Detect which cell encompasses the target text, then output its (X, Y) center coordinate. 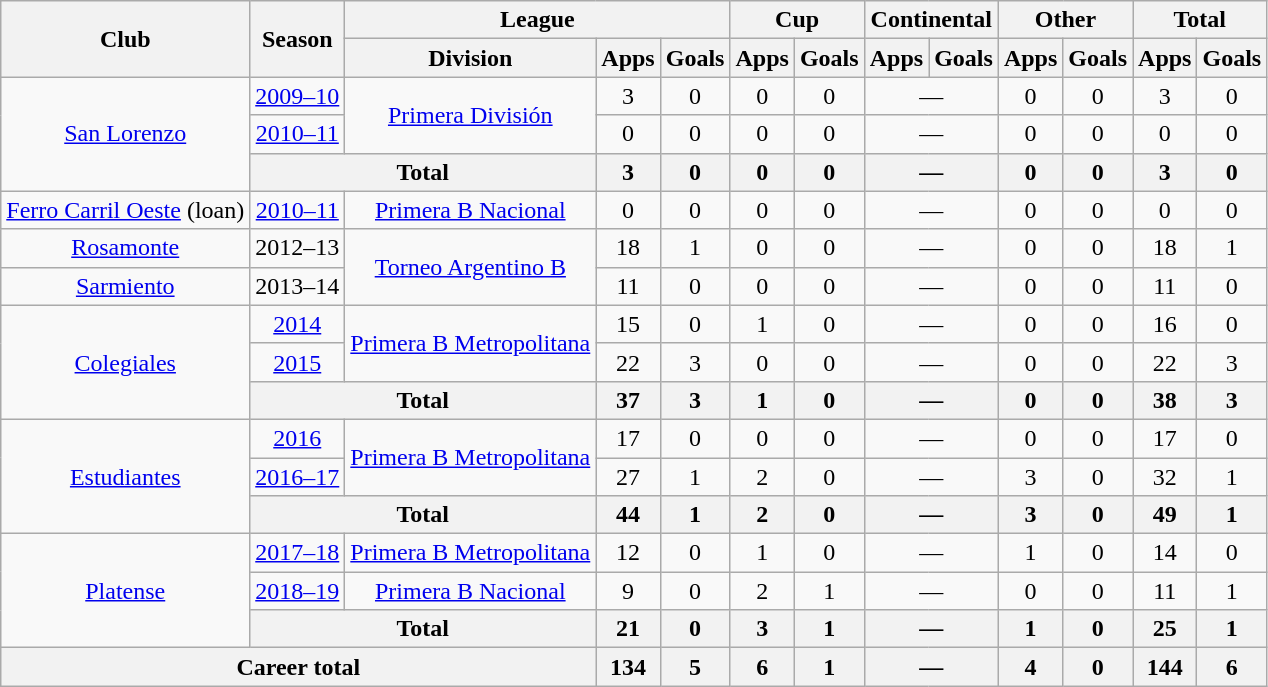
15 (628, 324)
Other (1065, 20)
Estudiantes (126, 476)
League (538, 20)
Division (470, 58)
32 (1165, 477)
Rosamonte (126, 248)
49 (1165, 515)
2016 (298, 438)
2009–10 (298, 96)
2012–13 (298, 248)
Cup (797, 20)
2015 (298, 362)
16 (1165, 324)
Season (298, 39)
Primera División (470, 115)
144 (1165, 667)
14 (1165, 553)
25 (1165, 629)
2017–18 (298, 553)
Club (126, 39)
37 (628, 400)
21 (628, 629)
4 (1030, 667)
2014 (298, 324)
27 (628, 477)
Continental (931, 20)
134 (628, 667)
San Lorenzo (126, 134)
5 (695, 667)
38 (1165, 400)
2016–17 (298, 477)
Ferro Carril Oeste (loan) (126, 210)
44 (628, 515)
2018–19 (298, 591)
Torneo Argentino B (470, 267)
Sarmiento (126, 286)
9 (628, 591)
12 (628, 553)
Colegiales (126, 362)
Career total (298, 667)
Platense (126, 591)
2013–14 (298, 286)
